From the cell containing the given text, extract its center point as (x, y) coordinate. 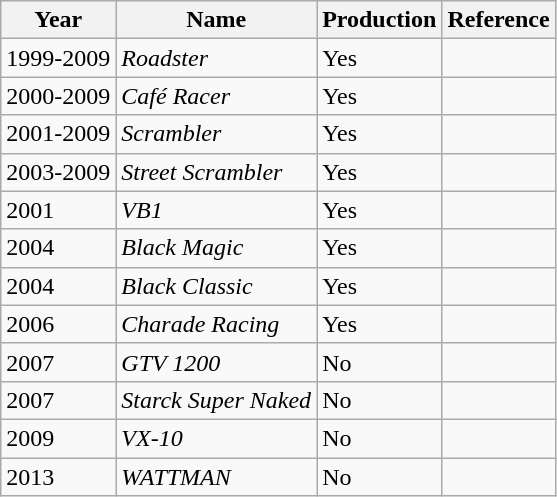
Street Scrambler (216, 172)
2009 (58, 438)
Café Racer (216, 96)
2001-2009 (58, 134)
VB1 (216, 210)
Production (380, 20)
2003-2009 (58, 172)
Name (216, 20)
Black Classic (216, 286)
2001 (58, 210)
Year (58, 20)
Reference (498, 20)
Black Magic (216, 248)
1999-2009 (58, 58)
Scrambler (216, 134)
2006 (58, 324)
Roadster (216, 58)
VX-10 (216, 438)
WATTMAN (216, 477)
2000-2009 (58, 96)
2013 (58, 477)
GTV 1200 (216, 362)
Starck Super Naked (216, 400)
Charade Racing (216, 324)
